Pinpoint the cell where the given text exists, returning its (X, Y) midpoint coordinate. 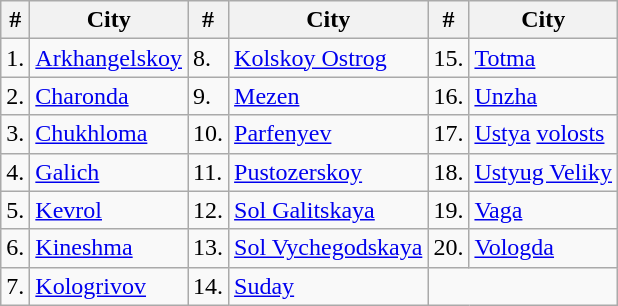
Vologda (544, 248)
Pustozerskoy (328, 172)
Ustya volosts (544, 134)
Parfenyev (328, 134)
16. (448, 96)
Kologrivov (109, 286)
Charonda (109, 96)
Vaga (544, 210)
11. (208, 172)
6. (16, 248)
Ustyug Veliky (544, 172)
19. (448, 210)
Mezen (328, 96)
7. (16, 286)
18. (448, 172)
15. (448, 58)
Sol Galitskaya (328, 210)
12. (208, 210)
Totma (544, 58)
5. (16, 210)
17. (448, 134)
1. (16, 58)
Kolskoy Ostrog (328, 58)
20. (448, 248)
13. (208, 248)
14. (208, 286)
Sol Vychegodskaya (328, 248)
Kineshma (109, 248)
4. (16, 172)
3. (16, 134)
10. (208, 134)
Suday (328, 286)
Chukhloma (109, 134)
8. (208, 58)
9. (208, 96)
Arkhangelskoy (109, 58)
Galich (109, 172)
2. (16, 96)
Kevrol (109, 210)
Unzha (544, 96)
